Output the [X, Y] coordinate of the center of the cell containing the given text.  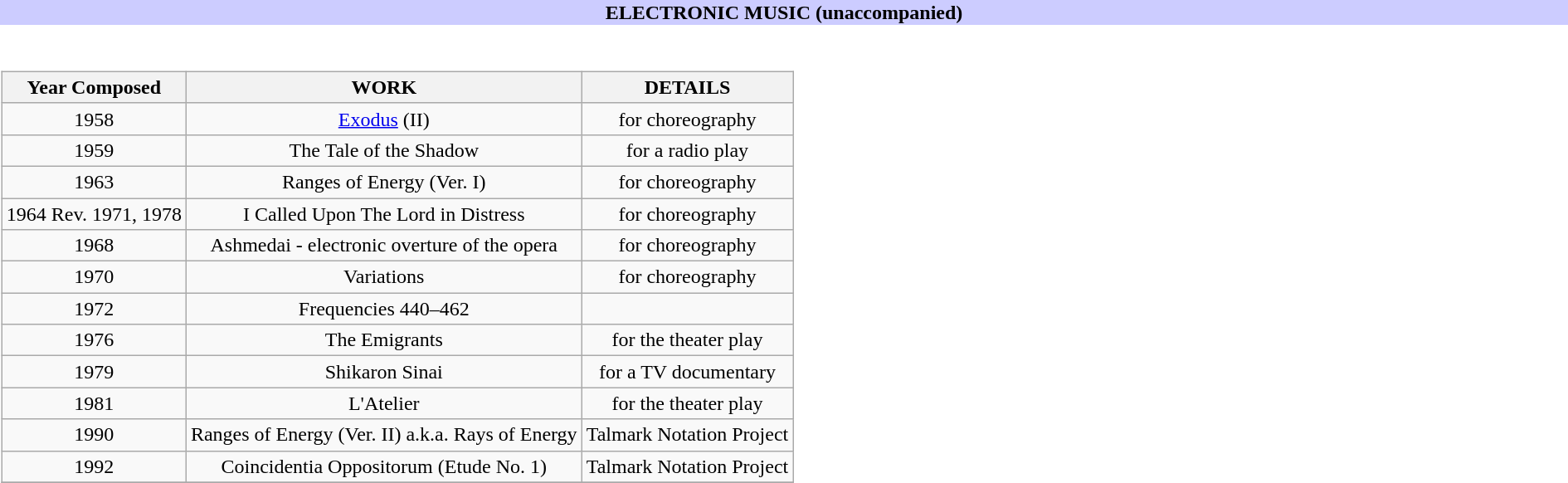
Frequencies 440–462 [383, 309]
Ashmedai - electronic overture of the opera [383, 246]
1970 [94, 277]
Ranges of Energy (Ver. II) a.k.a. Rays of Energy [383, 435]
1959 [94, 150]
WORK [383, 87]
1976 [94, 340]
1968 [94, 246]
Year Composed [94, 87]
1963 [94, 182]
1964 Rev. 1971, 1978 [94, 213]
ELECTRONIC MUSIC (unaccompanied) [784, 12]
1958 [94, 119]
DETAILS [687, 87]
The Emigrants [383, 340]
L'Atelier [383, 403]
1972 [94, 309]
Exodus (II) [383, 119]
I Called Upon The Lord in Distress [383, 213]
Shikaron Sinai [383, 372]
The Tale of the Shadow [383, 150]
for a TV documentary [687, 372]
1992 [94, 466]
Ranges of Energy (Ver. I) [383, 182]
1979 [94, 372]
for a radio play [687, 150]
Variations [383, 277]
Coincidentia Oppositorum (Etude No. 1) [383, 466]
1990 [94, 435]
1981 [94, 403]
